For the text-containing cell, return its midpoint in [X, Y] coordinate format. 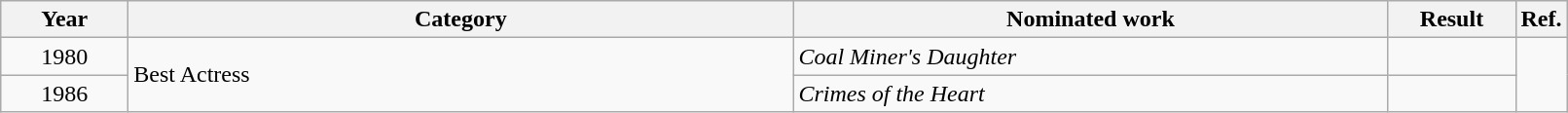
Best Actress [461, 75]
Nominated work [1090, 19]
Year [64, 19]
Crimes of the Heart [1090, 94]
Category [461, 19]
Ref. [1542, 19]
Result [1452, 19]
Coal Miner's Daughter [1090, 56]
1986 [64, 94]
1980 [64, 56]
